For the text-containing cell, return its midpoint in [X, Y] coordinate format. 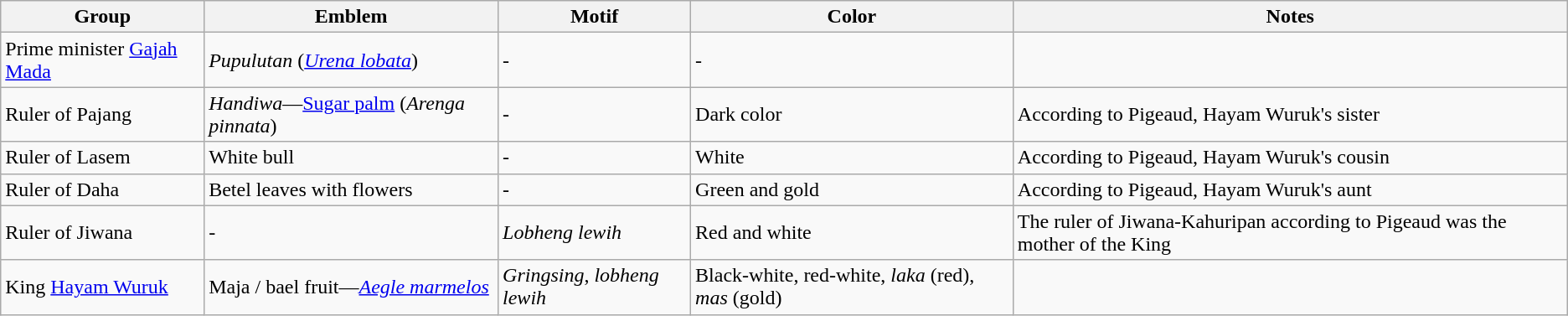
Red and white [853, 233]
Green and gold [853, 189]
Emblem [352, 17]
Ruler of Lasem [102, 158]
Group [102, 17]
Pupulutan (Urena lobata) [352, 60]
Handiwa—Sugar palm (Arenga pinnata) [352, 114]
Gringsing, lobheng lewih [595, 287]
According to Pigeaud, Hayam Wuruk's cousin [1290, 158]
Ruler of Daha [102, 189]
King Hayam Wuruk [102, 287]
Motif [595, 17]
According to Pigeaud, Hayam Wuruk's aunt [1290, 189]
Notes [1290, 17]
White bull [352, 158]
Lobheng lewih [595, 233]
Maja / bael fruit—Aegle marmelos [352, 287]
Ruler of Jiwana [102, 233]
According to Pigeaud, Hayam Wuruk's sister [1290, 114]
The ruler of Jiwana-Kahuripan according to Pigeaud was the mother of the King [1290, 233]
Prime minister Gajah Mada [102, 60]
Ruler of Pajang [102, 114]
Betel leaves with flowers [352, 189]
Black-white, red-white, laka (red), mas (gold) [853, 287]
Dark color [853, 114]
Color [853, 17]
White [853, 158]
